Determine the [X, Y] coordinate at the center of the cell enclosing the given text.  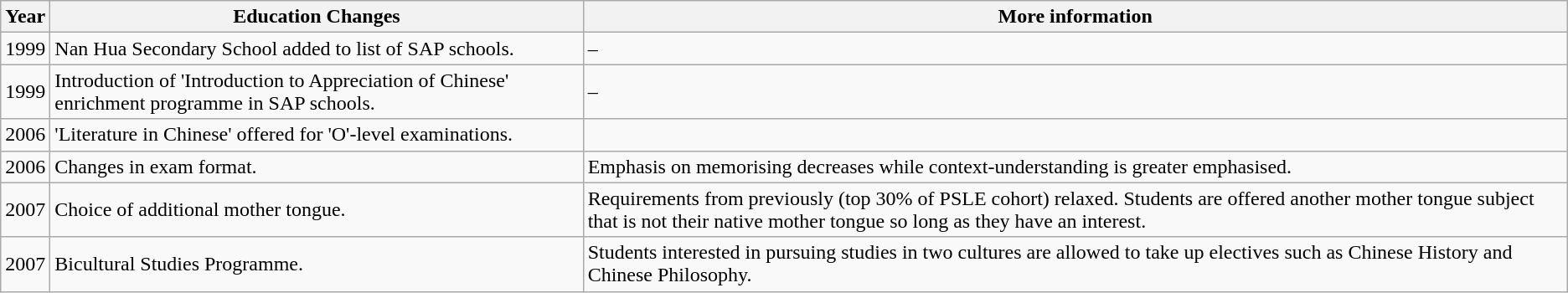
Students interested in pursuing studies in two cultures are allowed to take up electives such as Chinese History and Chinese Philosophy. [1075, 265]
'Literature in Chinese' offered for 'O'-level examinations. [317, 135]
Choice of additional mother tongue. [317, 209]
Education Changes [317, 17]
Bicultural Studies Programme. [317, 265]
Nan Hua Secondary School added to list of SAP schools. [317, 49]
Emphasis on memorising decreases while context-understanding is greater emphasised. [1075, 167]
Changes in exam format. [317, 167]
Year [25, 17]
More information [1075, 17]
Introduction of 'Introduction to Appreciation of Chinese' enrichment programme in SAP schools. [317, 92]
